Pinpoint the cell where the given text exists, returning its [X, Y] midpoint coordinate. 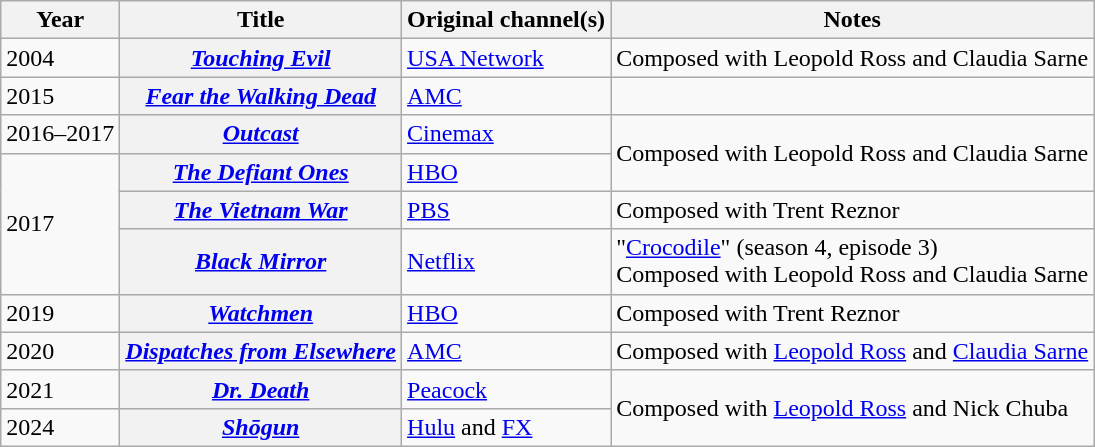
Dispatches from Elsewhere [261, 351]
Composed with Leopold Ross and Nick Chuba [852, 408]
Black Mirror [261, 262]
2015 [60, 96]
Touching Evil [261, 58]
USA Network [506, 58]
"Crocodile" (season 4, episode 3)Composed with Leopold Ross and Claudia Sarne [852, 262]
Hulu and FX [506, 427]
PBS [506, 210]
Original channel(s) [506, 20]
2016–2017 [60, 134]
Fear the Walking Dead [261, 96]
The Defiant Ones [261, 172]
Dr. Death [261, 389]
Title [261, 20]
Peacock [506, 389]
Cinemax [506, 134]
2021 [60, 389]
Netflix [506, 262]
2019 [60, 313]
Outcast [261, 134]
Shōgun [261, 427]
Year [60, 20]
2017 [60, 224]
The Vietnam War [261, 210]
Watchmen [261, 313]
Notes [852, 20]
2020 [60, 351]
2004 [60, 58]
2024 [60, 427]
